Output the (x, y) coordinate of the center of the cell containing the given text.  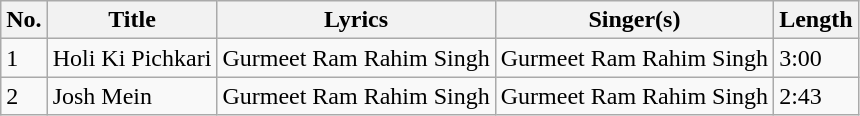
2 (24, 96)
Holi Ki Pichkari (132, 58)
1 (24, 58)
Josh Mein (132, 96)
Lyrics (356, 20)
Singer(s) (634, 20)
Title (132, 20)
No. (24, 20)
2:43 (816, 96)
Length (816, 20)
3:00 (816, 58)
